Locate the cell with the specified text and output its [X, Y] center coordinate. 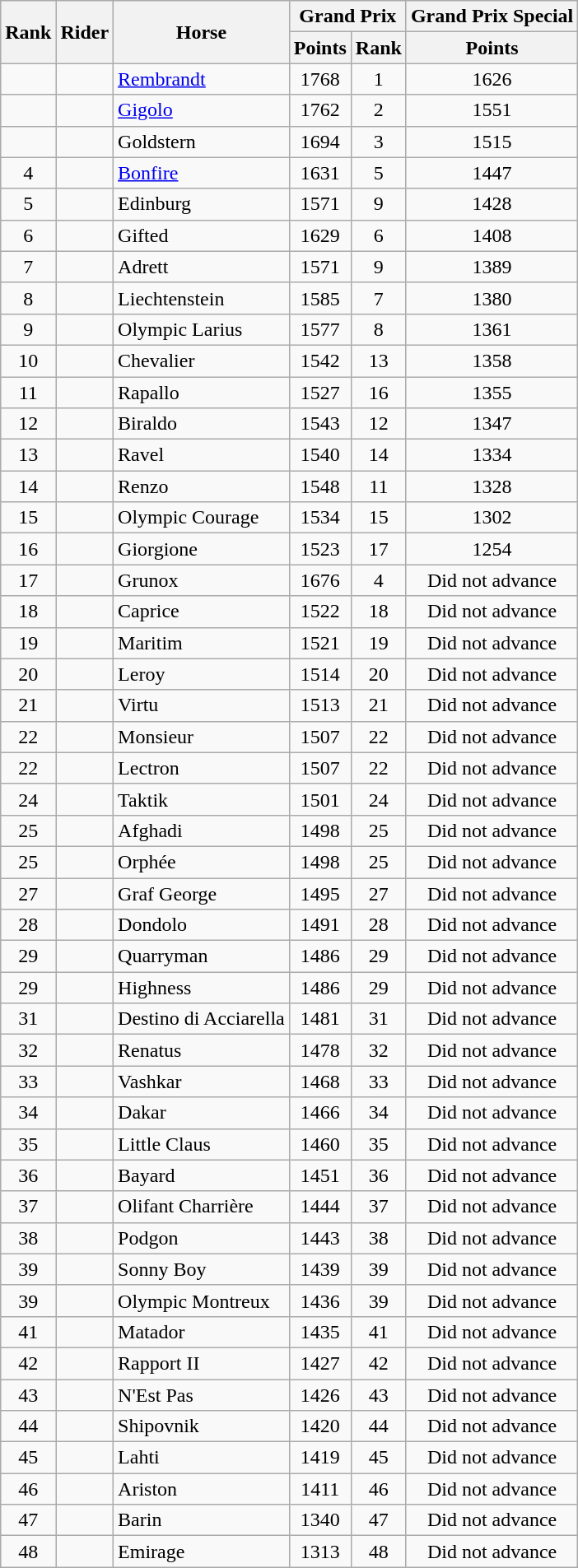
1631 [319, 173]
1577 [319, 329]
Liechtenstein [202, 298]
Dondolo [202, 925]
1420 [319, 1426]
1447 [492, 173]
Goldstern [202, 142]
Olympic Montreux [202, 1300]
Grand Prix Special [492, 16]
1444 [319, 1207]
Rapport II [202, 1363]
1551 [492, 110]
Caprice [202, 612]
Biraldo [202, 424]
1411 [319, 1489]
Olifant Charrière [202, 1207]
1768 [319, 79]
1436 [319, 1300]
1629 [319, 235]
1443 [319, 1238]
Sonny Boy [202, 1269]
1435 [319, 1332]
Highness [202, 988]
1478 [319, 1050]
1521 [319, 643]
1523 [319, 549]
Dakar [202, 1113]
1501 [319, 799]
1513 [319, 705]
3 [379, 142]
1428 [492, 204]
Taktik [202, 799]
Lahti [202, 1458]
Adrett [202, 267]
Rapallo [202, 393]
1548 [319, 486]
Grand Prix [347, 16]
1427 [319, 1363]
1468 [319, 1082]
Little Claus [202, 1144]
1543 [319, 424]
Bonfire [202, 173]
2 [379, 110]
N'Est Pas [202, 1395]
Barin [202, 1520]
1481 [319, 1019]
1389 [492, 267]
1358 [492, 361]
Renzo [202, 486]
1361 [492, 329]
1527 [319, 393]
Podgon [202, 1238]
1340 [319, 1520]
Giorgione [202, 549]
Orphée [202, 862]
Rider [85, 32]
1 [379, 79]
Leroy [202, 674]
Olympic Larius [202, 329]
Monsieur [202, 737]
1254 [492, 549]
Ravel [202, 455]
1408 [492, 235]
1355 [492, 393]
Maritim [202, 643]
1347 [492, 424]
Horse [202, 32]
1334 [492, 455]
1466 [319, 1113]
1419 [319, 1458]
Lectron [202, 768]
Ariston [202, 1489]
Graf George [202, 893]
1762 [319, 110]
Virtu [202, 705]
Quarryman [202, 956]
1491 [319, 925]
10 [28, 361]
1522 [319, 612]
1439 [319, 1269]
Rembrandt [202, 79]
Afghadi [202, 831]
1540 [319, 455]
1676 [319, 580]
Gifted [202, 235]
Olympic Courage [202, 518]
Destino di Acciarella [202, 1019]
1626 [492, 79]
1328 [492, 486]
Vashkar [202, 1082]
1451 [319, 1175]
Bayard [202, 1175]
Renatus [202, 1050]
1514 [319, 674]
1426 [319, 1395]
1694 [319, 142]
Emirage [202, 1552]
1302 [492, 518]
1495 [319, 893]
1460 [319, 1144]
Matador [202, 1332]
1534 [319, 518]
Gigolo [202, 110]
Chevalier [202, 361]
Edinburg [202, 204]
Shipovnik [202, 1426]
1585 [319, 298]
1542 [319, 361]
1515 [492, 142]
1380 [492, 298]
Grunox [202, 580]
1313 [319, 1552]
